Search for the cell housing the specified text and yield its (x, y) center coordinate. 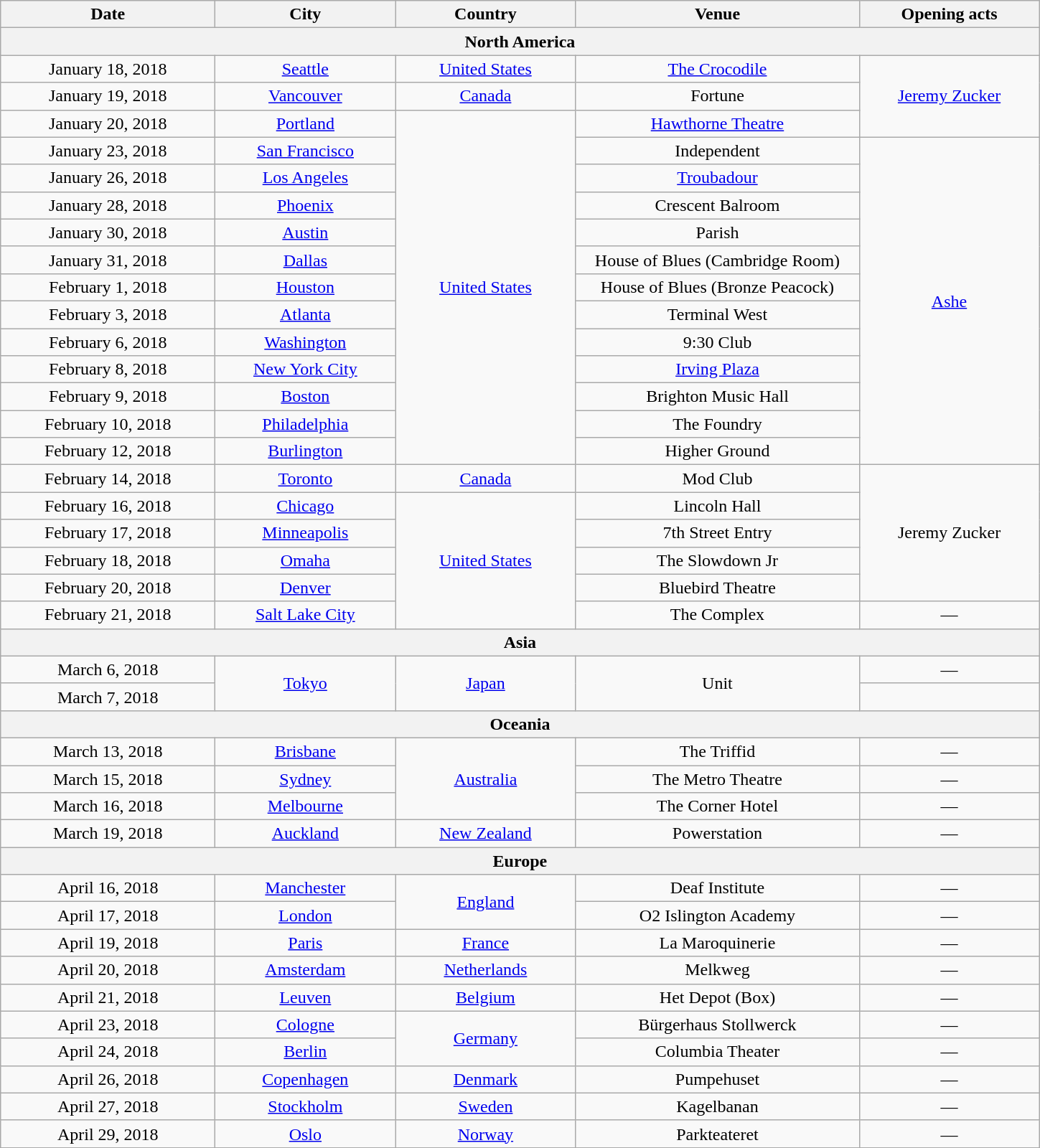
March 7, 2018 (108, 697)
Date (108, 14)
January 30, 2018 (108, 232)
The Complex (718, 615)
February 20, 2018 (108, 588)
Australia (485, 778)
Copenhagen (306, 1079)
February 6, 2018 (108, 342)
March 13, 2018 (108, 751)
February 12, 2018 (108, 451)
House of Blues (Bronze Peacock) (718, 287)
Troubadour (718, 178)
House of Blues (Cambridge Room) (718, 260)
February 9, 2018 (108, 397)
Boston (306, 397)
January 26, 2018 (108, 178)
Phoenix (306, 205)
Pumpehuset (718, 1079)
Venue (718, 14)
The Crocodile (718, 69)
City (306, 14)
Paris (306, 943)
Country (485, 14)
Cologne (306, 1025)
Los Angeles (306, 178)
Columbia Theater (718, 1052)
Bluebird Theatre (718, 588)
February 1, 2018 (108, 287)
January 28, 2018 (108, 205)
Sydney (306, 778)
Powerstation (718, 834)
Kagelbanan (718, 1106)
April 26, 2018 (108, 1079)
January 20, 2018 (108, 123)
April 24, 2018 (108, 1052)
March 15, 2018 (108, 778)
January 31, 2018 (108, 260)
Fortune (718, 96)
The Metro Theatre (718, 778)
La Maroquinerie (718, 943)
February 8, 2018 (108, 370)
O2 Islington Academy (718, 916)
February 17, 2018 (108, 533)
North America (520, 42)
Germany (485, 1038)
Leuven (306, 997)
Austin (306, 232)
April 20, 2018 (108, 970)
San Francisco (306, 151)
7th Street Entry (718, 533)
Deaf Institute (718, 888)
February 18, 2018 (108, 560)
New York City (306, 370)
March 19, 2018 (108, 834)
Stockholm (306, 1106)
The Triffid (718, 751)
April 29, 2018 (108, 1134)
Ashe (949, 301)
Manchester (306, 888)
England (485, 902)
Dallas (306, 260)
Chicago (306, 506)
Lincoln Hall (718, 506)
Oceania (520, 724)
February 21, 2018 (108, 615)
March 6, 2018 (108, 669)
Denmark (485, 1079)
Norway (485, 1134)
February 16, 2018 (108, 506)
Washington (306, 342)
Omaha (306, 560)
Oslo (306, 1134)
Parish (718, 232)
Asia (520, 642)
The Slowdown Jr (718, 560)
Philadelphia (306, 424)
Mod Club (718, 479)
New Zealand (485, 834)
April 16, 2018 (108, 888)
Japan (485, 683)
Crescent Balroom (718, 205)
London (306, 916)
February 3, 2018 (108, 314)
Portland (306, 123)
Auckland (306, 834)
Houston (306, 287)
The Foundry (718, 424)
Sweden (485, 1106)
Berlin (306, 1052)
Higher Ground (718, 451)
April 27, 2018 (108, 1106)
Belgium (485, 997)
April 23, 2018 (108, 1025)
Seattle (306, 69)
January 23, 2018 (108, 151)
Tokyo (306, 683)
Amsterdam (306, 970)
Salt Lake City (306, 615)
Independent (718, 151)
Irving Plaza (718, 370)
April 21, 2018 (108, 997)
9:30 Club (718, 342)
Opening acts (949, 14)
February 10, 2018 (108, 424)
Denver (306, 588)
Het Depot (Box) (718, 997)
Melkweg (718, 970)
Atlanta (306, 314)
Vancouver (306, 96)
France (485, 943)
April 17, 2018 (108, 916)
Hawthorne Theatre (718, 123)
Toronto (306, 479)
Terminal West (718, 314)
Netherlands (485, 970)
April 19, 2018 (108, 943)
Parkteateret (718, 1134)
Unit (718, 683)
Brighton Music Hall (718, 397)
Burlington (306, 451)
January 18, 2018 (108, 69)
Brisbane (306, 751)
The Corner Hotel (718, 806)
March 16, 2018 (108, 806)
Melbourne (306, 806)
Minneapolis (306, 533)
Europe (520, 861)
January 19, 2018 (108, 96)
February 14, 2018 (108, 479)
Bürgerhaus Stollwerck (718, 1025)
